Pinpoint the cell where the given text exists, returning its [x, y] midpoint coordinate. 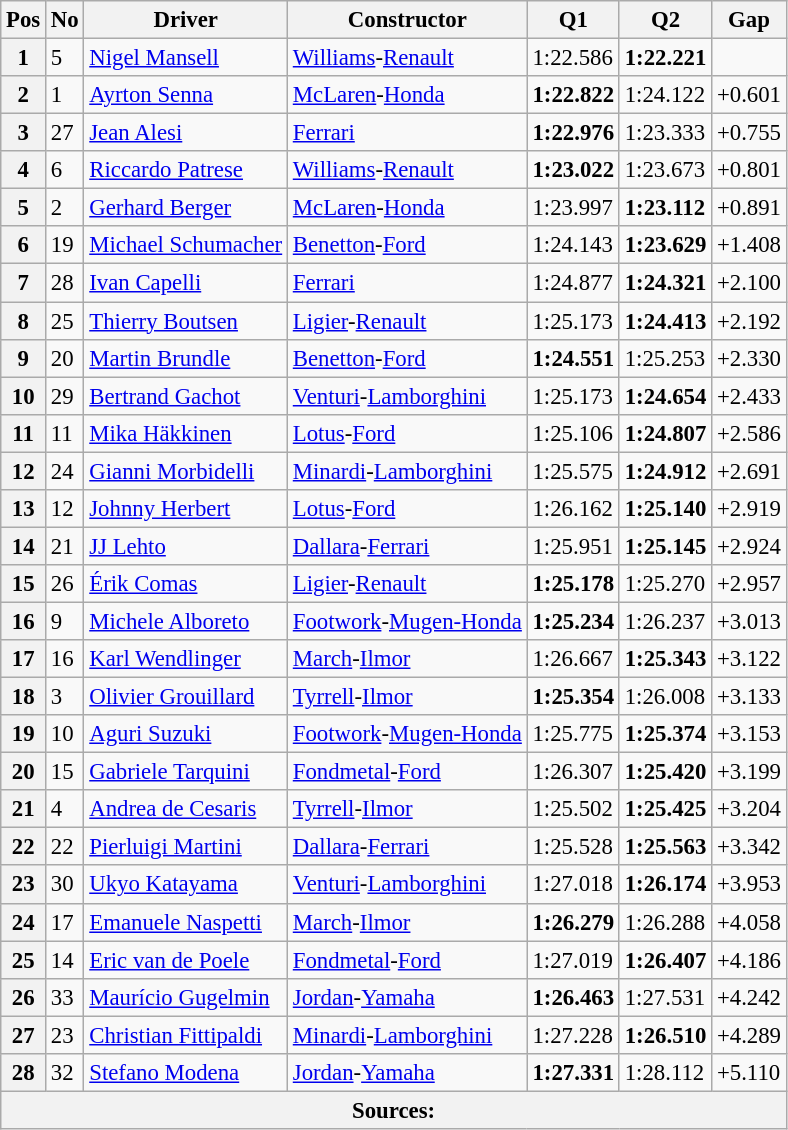
1:26.237 [665, 621]
+2.433 [750, 396]
1:26.162 [573, 509]
1:26.288 [665, 922]
+3.204 [750, 809]
1:23.022 [573, 170]
1:27.331 [573, 1073]
32 [65, 1073]
+3.122 [750, 659]
1:25.563 [665, 847]
1:25.528 [573, 847]
1:25.775 [573, 734]
Érik Comas [186, 584]
+3.199 [750, 772]
1:27.531 [665, 997]
Nigel Mansell [186, 58]
1:26.463 [573, 997]
+0.801 [750, 170]
+2.330 [750, 358]
1:26.510 [665, 1035]
30 [65, 885]
+0.755 [750, 133]
1:23.997 [573, 208]
Michael Schumacher [186, 245]
8 [24, 321]
Karl Wendlinger [186, 659]
33 [65, 997]
1:26.407 [665, 960]
1:22.976 [573, 133]
+2.192 [750, 321]
1:24.321 [665, 283]
1:24.122 [665, 95]
1:22.221 [665, 58]
1:26.667 [573, 659]
Ivan Capelli [186, 283]
29 [65, 396]
+2.919 [750, 509]
+3.133 [750, 697]
1:25.343 [665, 659]
Eric van de Poele [186, 960]
Mika Häkkinen [186, 433]
+2.957 [750, 584]
1:25.106 [573, 433]
1:25.253 [665, 358]
1:27.018 [573, 885]
No [65, 20]
1:22.586 [573, 58]
1:24.551 [573, 358]
+1.408 [750, 245]
1:23.673 [665, 170]
+2.100 [750, 283]
Pierluigi Martini [186, 847]
+3.153 [750, 734]
Johnny Herbert [186, 509]
Andrea de Cesaris [186, 809]
Christian Fittipaldi [186, 1035]
Sources: [394, 1110]
1:24.143 [573, 245]
Ayrton Senna [186, 95]
Stefano Modena [186, 1073]
18 [24, 697]
1:25.575 [573, 471]
1:26.279 [573, 922]
Gap [750, 20]
+4.058 [750, 922]
1:25.951 [573, 546]
1:26.174 [665, 885]
1:25.374 [665, 734]
1:25.354 [573, 697]
+4.289 [750, 1035]
Michele Alboreto [186, 621]
Olivier Grouillard [186, 697]
Q1 [573, 20]
1:28.112 [665, 1073]
1:27.228 [573, 1035]
13 [24, 509]
+2.586 [750, 433]
JJ Lehto [186, 546]
1:25.140 [665, 509]
1:25.234 [573, 621]
Aguri Suzuki [186, 734]
1:25.420 [665, 772]
1:24.912 [665, 471]
Driver [186, 20]
1:23.629 [665, 245]
+5.110 [750, 1073]
1:25.502 [573, 809]
1:24.807 [665, 433]
Gerhard Berger [186, 208]
7 [24, 283]
Riccardo Patrese [186, 170]
Pos [24, 20]
Jean Alesi [186, 133]
1:25.178 [573, 584]
1:26.008 [665, 697]
+4.242 [750, 997]
+2.924 [750, 546]
1:26.307 [573, 772]
1:25.425 [665, 809]
+3.953 [750, 885]
1:23.333 [665, 133]
1:24.877 [573, 283]
+3.342 [750, 847]
+2.691 [750, 471]
Constructor [407, 20]
Gabriele Tarquini [186, 772]
+0.601 [750, 95]
Gianni Morbidelli [186, 471]
Ukyo Katayama [186, 885]
1:25.270 [665, 584]
1:27.019 [573, 960]
Maurício Gugelmin [186, 997]
+4.186 [750, 960]
+0.891 [750, 208]
+3.013 [750, 621]
1:23.112 [665, 208]
1:24.413 [665, 321]
1:24.654 [665, 396]
Bertrand Gachot [186, 396]
1:25.145 [665, 546]
Martin Brundle [186, 358]
Emanuele Naspetti [186, 922]
1:22.822 [573, 95]
Thierry Boutsen [186, 321]
Q2 [665, 20]
